Extract the [X, Y] coordinate from the center of the cell holding the provided text.  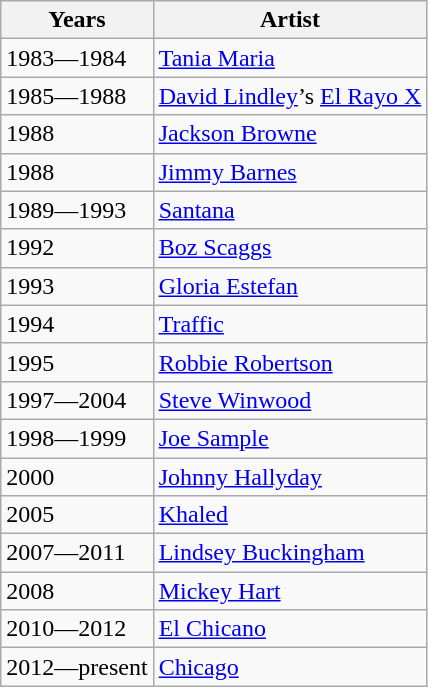
Boz Scaggs [290, 248]
1998—1999 [77, 438]
Mickey Hart [290, 591]
Steve Winwood [290, 400]
2007—2011 [77, 553]
1985—1988 [77, 96]
1997—2004 [77, 400]
2010—2012 [77, 629]
Lindsey Buckingham [290, 553]
Jimmy Barnes [290, 172]
Khaled [290, 515]
Artist [290, 20]
Gloria Estefan [290, 286]
Johnny Hallyday [290, 477]
2012—present [77, 667]
David Lindley’s El Rayo X [290, 96]
2008 [77, 591]
Years [77, 20]
1992 [77, 248]
Chicago [290, 667]
1995 [77, 362]
El Chicano [290, 629]
1993 [77, 286]
Jackson Browne [290, 134]
1983—1984 [77, 58]
1994 [77, 324]
Tania Maria [290, 58]
Santana [290, 210]
Robbie Robertson [290, 362]
Traffic [290, 324]
1989—1993 [77, 210]
2005 [77, 515]
Joe Sample [290, 438]
2000 [77, 477]
